Scan for the cell matching the given text and deliver its (X, Y) coordinate at center. 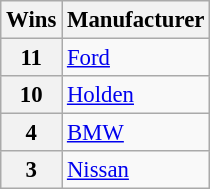
Holden (136, 95)
Ford (136, 58)
Manufacturer (136, 20)
10 (32, 95)
Nissan (136, 170)
BMW (136, 133)
11 (32, 58)
4 (32, 133)
Wins (32, 20)
3 (32, 170)
